Extract the (X, Y) coordinate from the center of the cell holding the provided text.  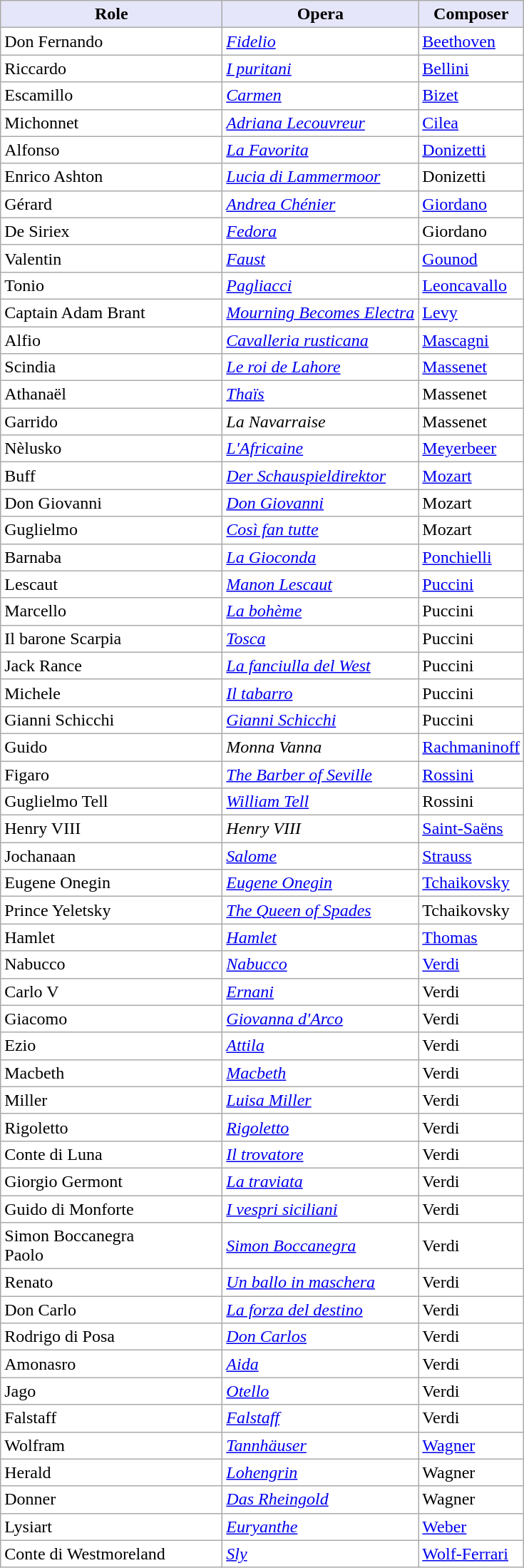
Carmen (321, 96)
I puritani (321, 68)
Saint-Saëns (471, 829)
Simon BoccanegraPaolo (111, 1246)
Lucia di Lammermoor (321, 177)
William Tell (321, 802)
Marcello (111, 611)
Opera (321, 14)
Un ballo in maschera (321, 1283)
Cavalleria rusticana (321, 340)
Adriana Lecouvreur (321, 123)
La Gioconda (321, 557)
Il barone Scarpia (111, 638)
Luisa Miller (321, 1100)
Così fan tutte (321, 530)
De Siriex (111, 231)
Carlo V (111, 992)
Jack Rance (111, 666)
Tannhäuser (321, 1445)
Rachmaninoff (471, 747)
Conte di Luna (111, 1154)
Sly (321, 1554)
L'Africaine (321, 449)
Guido (111, 747)
Guido di Monforte (111, 1209)
Weber (471, 1527)
Enrico Ashton (111, 177)
Conte di Westmoreland (111, 1554)
Buff (111, 476)
Renato (111, 1283)
Levy (471, 312)
La Navarraise (321, 422)
Gérard (111, 204)
Guglielmo (111, 530)
Riccardo (111, 68)
Guglielmo Tell (111, 802)
Le roi de Lahore (321, 367)
Garrido (111, 422)
Thaïs (321, 394)
Bizet (471, 96)
Il tabarro (321, 693)
Il trovatore (321, 1154)
Don Carlos (321, 1337)
Fidelio (321, 41)
Mascagni (471, 340)
Giorgio Germont (111, 1181)
Ezio (111, 1046)
La forza del destino (321, 1310)
Ponchielli (471, 557)
La bohème (321, 611)
Rodrigo di Posa (111, 1337)
Don Fernando (111, 41)
Beethoven (471, 41)
Composer (471, 14)
The Barber of Seville (321, 774)
Herald (111, 1472)
I vespri siciliani (321, 1209)
Attila (321, 1046)
La traviata (321, 1181)
Fedora (321, 231)
Gounod (471, 258)
Cilea (471, 123)
Strauss (471, 856)
Valentin (111, 258)
Alfonso (111, 150)
La fanciulla del West (321, 666)
Nèlusko (111, 449)
Donner (111, 1500)
Don Carlo (111, 1310)
Simon Boccanegra (321, 1246)
Athanaël (111, 394)
Lescaut (111, 584)
Aida (321, 1364)
Euryanthe (321, 1527)
Alfio (111, 340)
Salome (321, 856)
Thomas (471, 937)
Otello (321, 1391)
Faust (321, 258)
Jochanaan (111, 856)
Jago (111, 1391)
Miller (111, 1100)
The Queen of Spades (321, 910)
Ernani (321, 992)
Figaro (111, 774)
Wolfram (111, 1445)
Andrea Chénier (321, 204)
Michonnet (111, 123)
Barnaba (111, 557)
Das Rheingold (321, 1500)
Meyerbeer (471, 449)
Giacomo (111, 1019)
Prince Yeletsky (111, 910)
Giovanna d'Arco (321, 1019)
Tosca (321, 638)
Bellini (471, 68)
Lohengrin (321, 1472)
Lysiart (111, 1527)
Mourning Becomes Electra (321, 312)
Amonasro (111, 1364)
Scindia (111, 367)
La Favorita (321, 150)
Tonio (111, 285)
Manon Lescaut (321, 584)
Captain Adam Brant (111, 312)
Wolf-Ferrari (471, 1554)
Leoncavallo (471, 285)
Michele (111, 693)
Role (111, 14)
Der Schauspieldirektor (321, 476)
Monna Vanna (321, 747)
Pagliacci (321, 285)
Escamillo (111, 96)
